Extract the (X, Y) coordinate from the center of the cell holding the provided text.  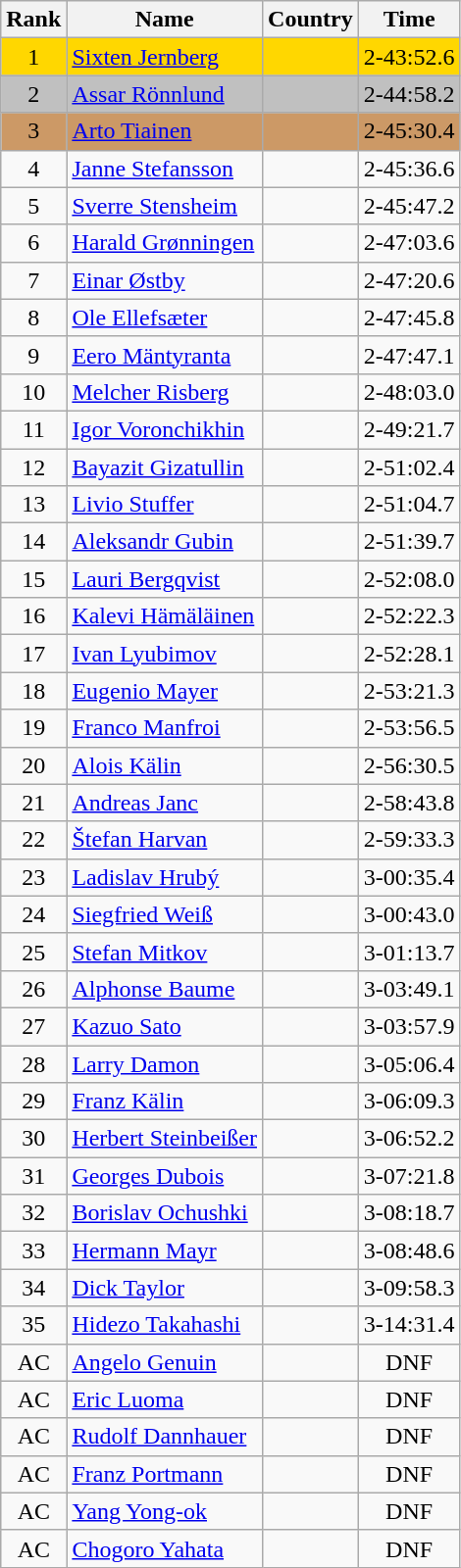
3-03:49.1 (409, 989)
2-45:36.6 (409, 169)
Ladislav Hrubý (165, 877)
20 (33, 765)
Georges Dubois (165, 1176)
Yang Yong-ok (165, 1511)
3-06:09.3 (409, 1102)
33 (33, 1250)
2-47:03.6 (409, 243)
Bayazit Gizatullin (165, 467)
17 (33, 654)
Kazuo Sato (165, 1026)
Aleksandr Gubin (165, 542)
2-47:45.8 (409, 318)
3-00:43.0 (409, 914)
24 (33, 914)
Franz Portmann (165, 1474)
2-51:39.7 (409, 542)
Andreas Janc (165, 803)
2 (33, 94)
Dick Taylor (165, 1288)
Ole Ellefsæter (165, 318)
Chogoro Yahata (165, 1548)
Kalevi Hämäläinen (165, 616)
8 (33, 318)
Name (165, 20)
Siegfried Weiß (165, 914)
9 (33, 355)
3-03:57.9 (409, 1026)
Larry Damon (165, 1063)
21 (33, 803)
2-43:52.6 (409, 57)
2-51:04.7 (409, 505)
Alois Kälin (165, 765)
18 (33, 691)
Eugenio Mayer (165, 691)
Rank (33, 20)
10 (33, 392)
Herbert Steinbeißer (165, 1139)
5 (33, 206)
2-49:21.7 (409, 429)
Hidezo Takahashi (165, 1325)
Assar Rönnlund (165, 94)
2-58:43.8 (409, 803)
2-56:30.5 (409, 765)
3-06:52.2 (409, 1139)
Melcher Risberg (165, 392)
23 (33, 877)
12 (33, 467)
2-53:21.3 (409, 691)
Franco Manfroi (165, 728)
Štefan Harvan (165, 840)
Borislav Ochushki (165, 1213)
27 (33, 1026)
2-59:33.3 (409, 840)
34 (33, 1288)
Livio Stuffer (165, 505)
Rudolf Dannhauer (165, 1437)
3-09:58.3 (409, 1288)
3-08:48.6 (409, 1250)
26 (33, 989)
3-08:18.7 (409, 1213)
25 (33, 952)
Eric Luoma (165, 1399)
2-45:30.4 (409, 131)
2-52:28.1 (409, 654)
3-14:31.4 (409, 1325)
3-01:13.7 (409, 952)
30 (33, 1139)
3-05:06.4 (409, 1063)
Country (311, 20)
3-07:21.8 (409, 1176)
Hermann Mayr (165, 1250)
2-51:02.4 (409, 467)
28 (33, 1063)
Igor Voronchikhin (165, 429)
6 (33, 243)
2-52:22.3 (409, 616)
Time (409, 20)
15 (33, 579)
Harald Grønningen (165, 243)
2-44:58.2 (409, 94)
11 (33, 429)
16 (33, 616)
Alphonse Baume (165, 989)
32 (33, 1213)
Ivan Lyubimov (165, 654)
Lauri Bergqvist (165, 579)
Stefan Mitkov (165, 952)
7 (33, 280)
Arto Tiainen (165, 131)
3 (33, 131)
29 (33, 1102)
Sverre Stensheim (165, 206)
Angelo Genuin (165, 1362)
2-48:03.0 (409, 392)
14 (33, 542)
Sixten Jernberg (165, 57)
2-53:56.5 (409, 728)
2-47:20.6 (409, 280)
1 (33, 57)
2-47:47.1 (409, 355)
2-52:08.0 (409, 579)
19 (33, 728)
3-00:35.4 (409, 877)
13 (33, 505)
Einar Østby (165, 280)
Eero Mäntyranta (165, 355)
35 (33, 1325)
31 (33, 1176)
Franz Kälin (165, 1102)
Janne Stefansson (165, 169)
4 (33, 169)
2-45:47.2 (409, 206)
22 (33, 840)
